Return the [X, Y] coordinate for the center point of the cell that contains the specified text.  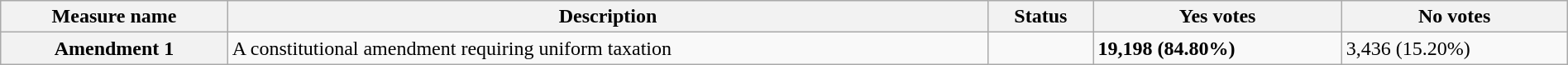
19,198 (84.80%) [1217, 48]
No votes [1454, 17]
Yes votes [1217, 17]
3,436 (15.20%) [1454, 48]
A constitutional amendment requiring uniform taxation [607, 48]
Description [607, 17]
Status [1040, 17]
Amendment 1 [114, 48]
Measure name [114, 17]
